Determine the (x, y) coordinate at the center of the cell enclosing the given text.  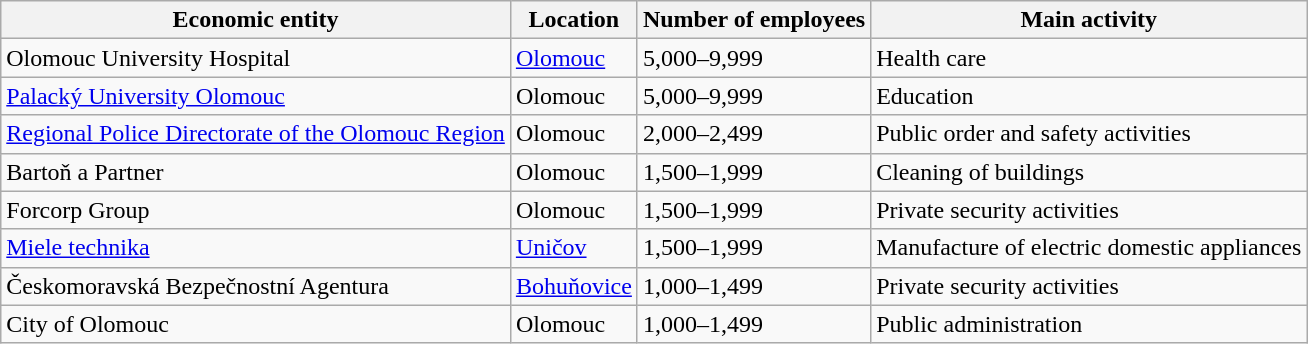
Uničov (574, 248)
Manufacture of electric domestic appliances (1089, 248)
Economic entity (256, 20)
Forcorp Group (256, 210)
Main activity (1089, 20)
Number of employees (754, 20)
Bohuňovice (574, 286)
Miele technika (256, 248)
Health care (1089, 58)
Location (574, 20)
2,000–2,499 (754, 134)
Cleaning of buildings (1089, 172)
Bartoň a Partner (256, 172)
Olomouc University Hospital (256, 58)
Palacký University Olomouc (256, 96)
Public order and safety activities (1089, 134)
Regional Police Directorate of the Olomouc Region (256, 134)
City of Olomouc (256, 324)
Českomoravská Bezpečnostní Agentura (256, 286)
Education (1089, 96)
Public administration (1089, 324)
